Output the (x, y) coordinate of the center of the cell containing the given text.  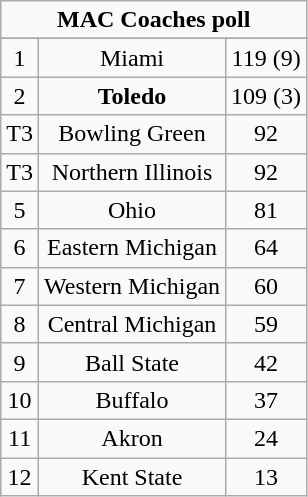
Ohio (132, 210)
Bowling Green (132, 134)
81 (266, 210)
Western Michigan (132, 286)
Miami (132, 58)
12 (20, 477)
Ball State (132, 362)
Buffalo (132, 400)
59 (266, 324)
13 (266, 477)
42 (266, 362)
8 (20, 324)
11 (20, 438)
109 (3) (266, 96)
60 (266, 286)
Kent State (132, 477)
10 (20, 400)
Eastern Michigan (132, 248)
6 (20, 248)
Central Michigan (132, 324)
7 (20, 286)
2 (20, 96)
Akron (132, 438)
64 (266, 248)
119 (9) (266, 58)
37 (266, 400)
1 (20, 58)
Toledo (132, 96)
24 (266, 438)
MAC Coaches poll (154, 20)
9 (20, 362)
Northern Illinois (132, 172)
5 (20, 210)
